Provide the (x, y) coordinate of the cell's center where the given text is located.  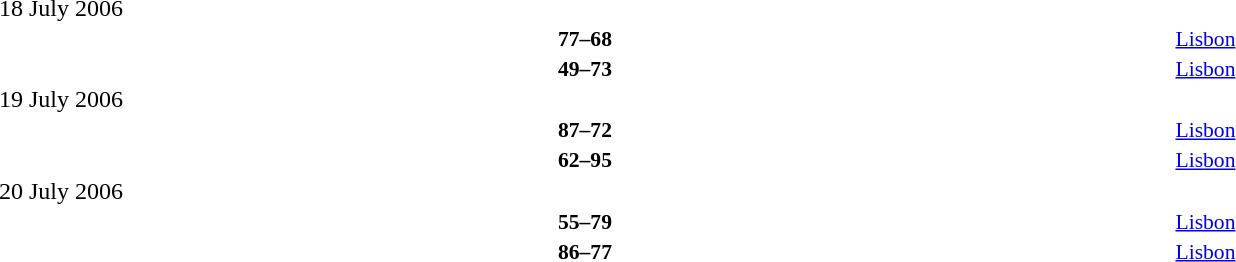
62–95 (584, 160)
87–72 (584, 130)
49–73 (584, 68)
55–79 (584, 222)
77–68 (584, 38)
